Pinpoint the cell where the given text exists, returning its (x, y) midpoint coordinate. 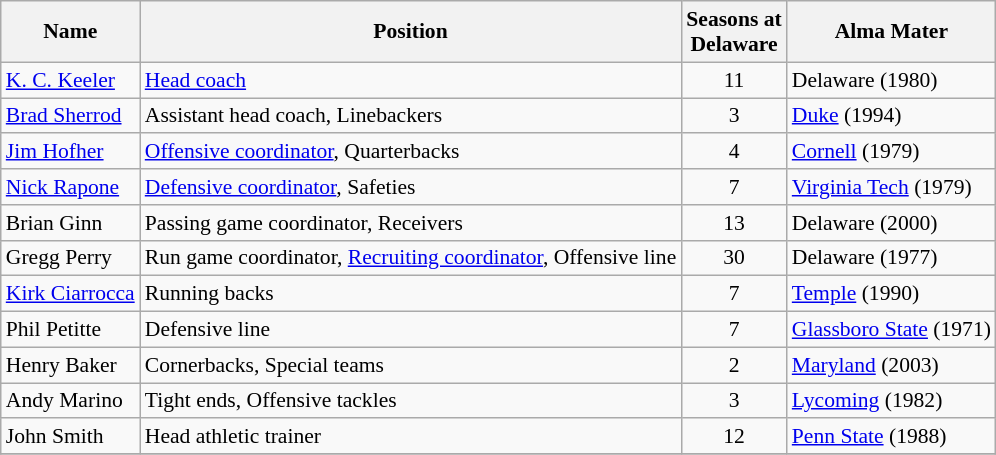
Running backs (411, 294)
Henry Baker (70, 365)
11 (734, 80)
Duke (1994) (892, 116)
Cornerbacks, Special teams (411, 365)
John Smith (70, 437)
Position (411, 32)
Defensive line (411, 330)
Brad Sherrod (70, 116)
Brian Ginn (70, 223)
12 (734, 437)
Delaware (1977) (892, 258)
Jim Hofher (70, 152)
Glassboro State (1971) (892, 330)
Gregg Perry (70, 258)
Andy Marino (70, 401)
Delaware (2000) (892, 223)
Delaware (1980) (892, 80)
30 (734, 258)
Name (70, 32)
Lycoming (1982) (892, 401)
Tight ends, Offensive tackles (411, 401)
Offensive coordinator, Quarterbacks (411, 152)
Maryland (2003) (892, 365)
Kirk Ciarrocca (70, 294)
13 (734, 223)
Head athletic trainer (411, 437)
Penn State (1988) (892, 437)
Defensive coordinator, Safeties (411, 187)
Seasons atDelaware (734, 32)
Phil Petitte (70, 330)
Assistant head coach, Linebackers (411, 116)
Run game coordinator, Recruiting coordinator, Offensive line (411, 258)
Head coach (411, 80)
Virginia Tech (1979) (892, 187)
2 (734, 365)
Nick Rapone (70, 187)
Passing game coordinator, Receivers (411, 223)
K. C. Keeler (70, 80)
Alma Mater (892, 32)
4 (734, 152)
Cornell (1979) (892, 152)
Temple (1990) (892, 294)
